Extract the (x, y) coordinate from the center of the cell holding the provided text.  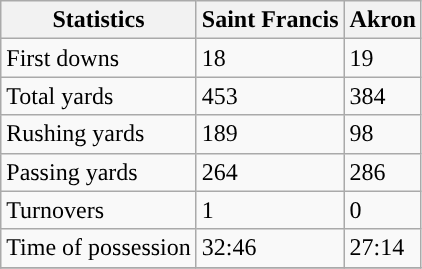
Turnovers (99, 210)
27:14 (382, 248)
453 (270, 96)
First downs (99, 58)
264 (270, 172)
1 (270, 210)
Saint Francis (270, 20)
Total yards (99, 96)
384 (382, 96)
Time of possession (99, 248)
Rushing yards (99, 134)
98 (382, 134)
Statistics (99, 20)
0 (382, 210)
189 (270, 134)
18 (270, 58)
32:46 (270, 248)
Akron (382, 20)
19 (382, 58)
286 (382, 172)
Passing yards (99, 172)
